Scan for the cell matching the given text and deliver its [x, y] coordinate at center. 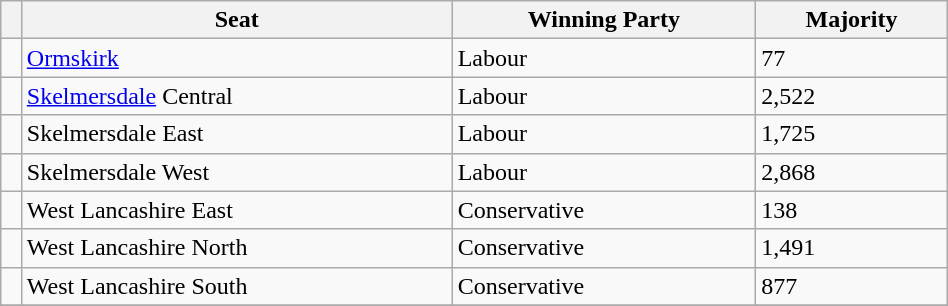
Majority [852, 20]
West Lancashire East [236, 210]
Skelmersdale West [236, 172]
Ormskirk [236, 58]
Skelmersdale East [236, 134]
1,725 [852, 134]
Winning Party [604, 20]
2,868 [852, 172]
1,491 [852, 248]
138 [852, 210]
Seat [236, 20]
877 [852, 286]
Skelmersdale Central [236, 96]
77 [852, 58]
West Lancashire South [236, 286]
West Lancashire North [236, 248]
2,522 [852, 96]
